Find where the given text appears and provide that cell's center as [X, Y] coordinate. 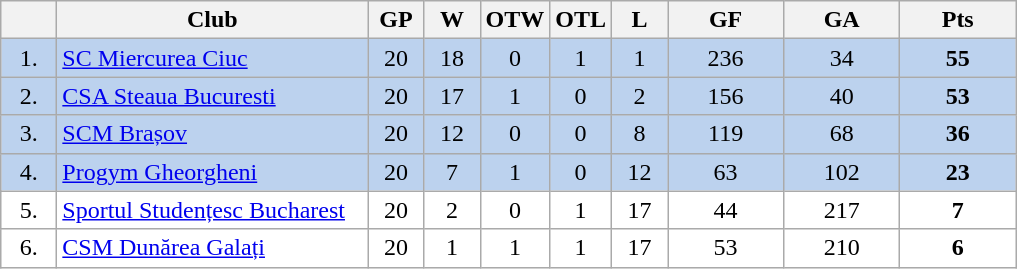
Sportul Studențesc Bucharest [212, 210]
GF [726, 20]
L [640, 20]
SCM Brașov [212, 134]
102 [842, 172]
55 [958, 58]
6 [958, 248]
63 [726, 172]
156 [726, 96]
CSA Steaua Bucuresti [212, 96]
Pts [958, 20]
236 [726, 58]
Progym Gheorgheni [212, 172]
SC Miercurea Ciuc [212, 58]
CSM Dunărea Galați [212, 248]
119 [726, 134]
210 [842, 248]
W [452, 20]
8 [640, 134]
34 [842, 58]
GA [842, 20]
1. [29, 58]
40 [842, 96]
GP [396, 20]
OTW [515, 20]
4. [29, 172]
OTL [581, 20]
5. [29, 210]
Club [212, 20]
18 [452, 58]
3. [29, 134]
2. [29, 96]
36 [958, 134]
6. [29, 248]
44 [726, 210]
68 [842, 134]
217 [842, 210]
23 [958, 172]
